Return (x, y) of the center of cell containing provided text 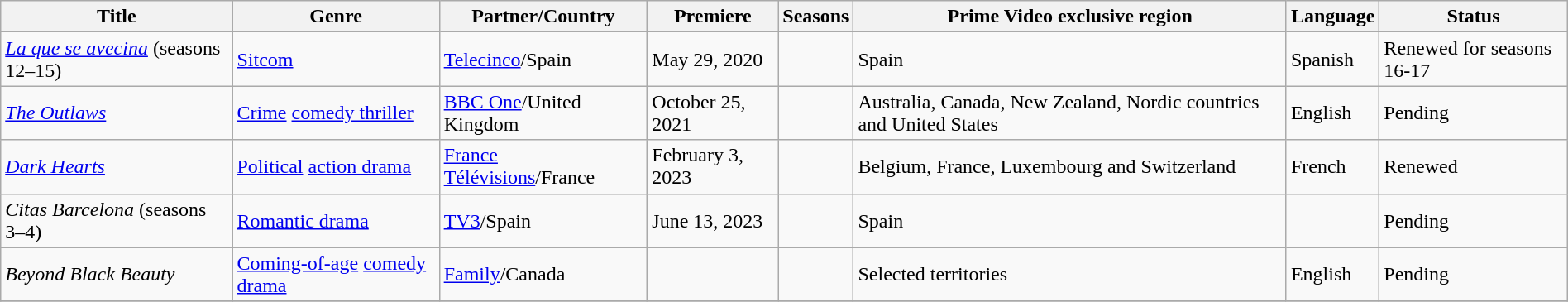
Telecinco/Spain (543, 60)
Australia, Canada, New Zealand, Nordic countries and United States (1070, 113)
Genre (336, 17)
Beyond Black Beauty (117, 275)
June 13, 2023 (713, 220)
Language (1332, 17)
February 3, 2023 (713, 167)
BBC One/United Kingdom (543, 113)
Spanish (1332, 60)
Coming-of-age comedy drama (336, 275)
Status (1474, 17)
Sitcom (336, 60)
Citas Barcelona (seasons 3–4) (117, 220)
French (1332, 167)
Dark Hearts (117, 167)
Renewed (1474, 167)
October 25, 2021 (713, 113)
Belgium, France, Luxembourg and Switzerland (1070, 167)
La que se avecina (seasons 12–15) (117, 60)
Family/Canada (543, 275)
Partner/Country (543, 17)
Renewed for seasons 16-17 (1474, 60)
Crime comedy thriller (336, 113)
Title (117, 17)
Political action drama (336, 167)
France Télévisions/France (543, 167)
Seasons (815, 17)
The Outlaws (117, 113)
TV3/Spain (543, 220)
Romantic drama (336, 220)
Prime Video exclusive region (1070, 17)
Selected territories (1070, 275)
May 29, 2020 (713, 60)
Premiere (713, 17)
